Pinpoint the cell where the given text exists, returning its [X, Y] midpoint coordinate. 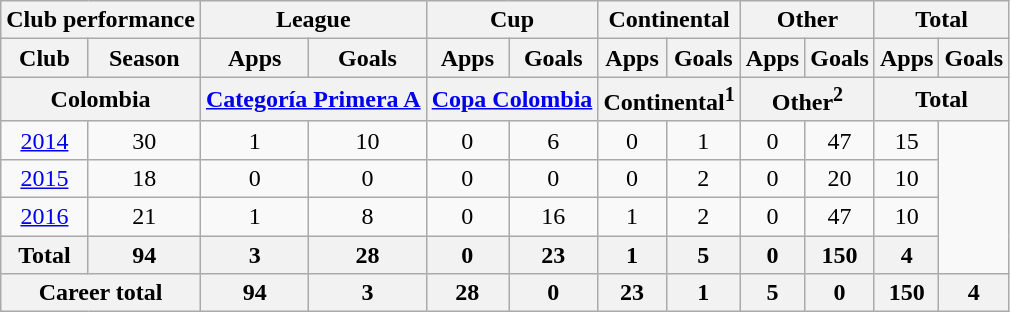
Club performance [101, 20]
Career total [101, 293]
Season [144, 58]
Categoría Primera A [313, 100]
League [313, 20]
21 [144, 217]
20 [840, 178]
Cup [512, 20]
2015 [44, 178]
2014 [44, 140]
Copa Colombia [512, 100]
Other2 [807, 100]
2016 [44, 217]
8 [368, 217]
6 [554, 140]
18 [144, 178]
30 [144, 140]
Continental [669, 20]
Other [807, 20]
15 [906, 140]
Continental1 [669, 100]
16 [554, 217]
Colombia [101, 100]
Club [44, 58]
